Find where the given text appears and provide that cell's center as (X, Y) coordinate. 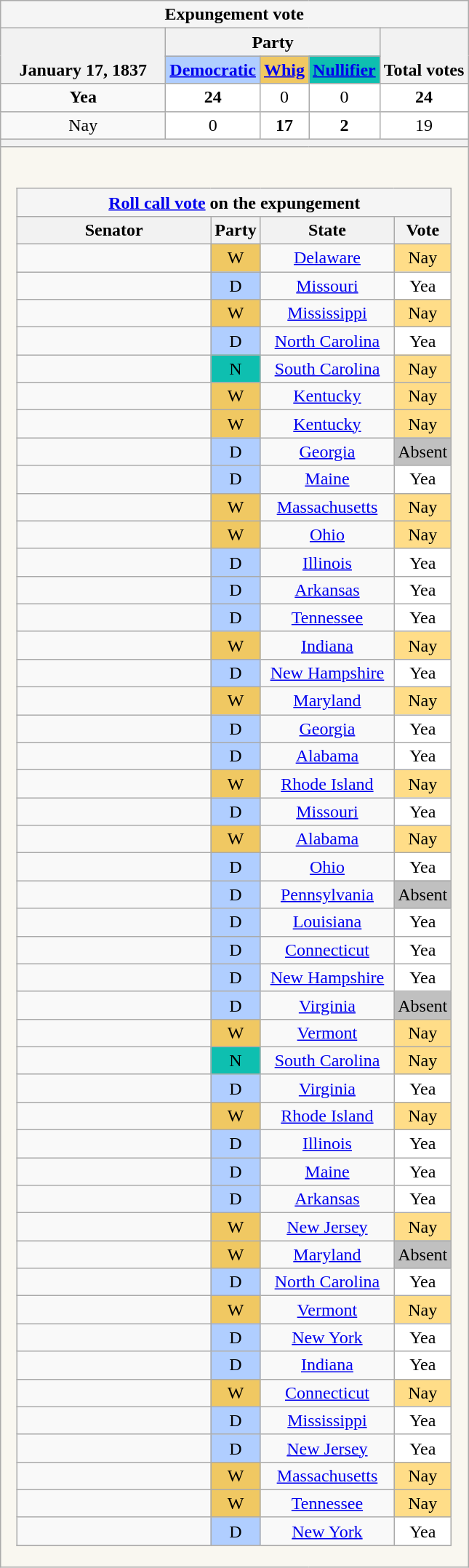
Expungement vote (234, 15)
Louisiana (327, 922)
2 (345, 125)
January 17, 1837 (83, 56)
Delaware (327, 258)
19 (424, 125)
Pennsylvania (327, 895)
Total votes (424, 56)
Senator (114, 230)
State (327, 230)
Whig (284, 70)
Roll call vote on the expungement (234, 202)
Nullifier (345, 70)
Democratic (213, 70)
17 (284, 125)
Vote (423, 230)
